Search for the cell housing the specified text and yield its [X, Y] center coordinate. 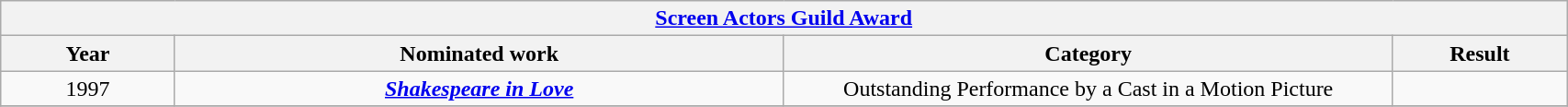
Result [1479, 53]
Nominated work [479, 53]
Outstanding Performance by a Cast in a Motion Picture [1088, 89]
Screen Actors Guild Award [784, 18]
Year [88, 53]
Category [1088, 53]
1997 [88, 89]
Shakespeare in Love [479, 89]
